Return [X, Y] of the center of cell containing provided text 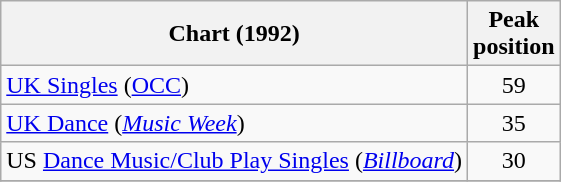
Peakposition [514, 34]
Chart (1992) [234, 34]
59 [514, 85]
35 [514, 123]
UK Singles (OCC) [234, 85]
30 [514, 161]
US Dance Music/Club Play Singles (Billboard) [234, 161]
UK Dance (Music Week) [234, 123]
